Pinpoint the cell where the given text exists, returning its (x, y) midpoint coordinate. 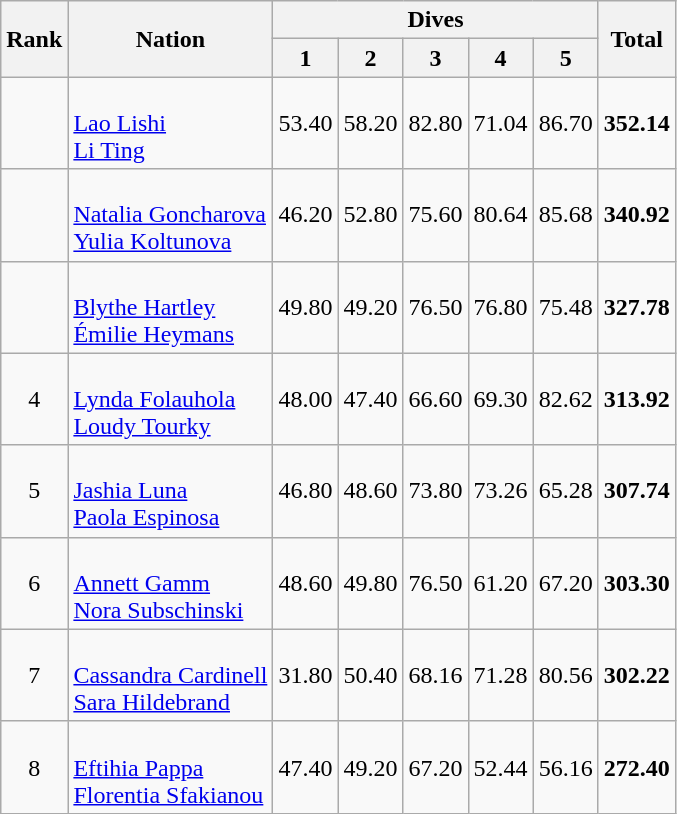
Eftihia Pappa Florentia Sfakianou (170, 767)
56.16 (566, 767)
50.40 (370, 675)
73.26 (500, 491)
73.80 (436, 491)
31.80 (306, 675)
80.56 (566, 675)
82.80 (436, 123)
Lao Lishi Li Ting (170, 123)
Nation (170, 39)
340.92 (636, 215)
Dives (436, 20)
8 (34, 767)
82.62 (566, 399)
71.28 (500, 675)
Jashia Luna Paola Espinosa (170, 491)
85.68 (566, 215)
Rank (34, 39)
65.28 (566, 491)
302.22 (636, 675)
1 (306, 58)
66.60 (436, 399)
58.20 (370, 123)
52.80 (370, 215)
272.40 (636, 767)
7 (34, 675)
69.30 (500, 399)
52.44 (500, 767)
Blythe Hartley Émilie Heymans (170, 307)
Natalia Goncharova Yulia Koltunova (170, 215)
Cassandra Cardinell Sara Hildebrand (170, 675)
61.20 (500, 583)
Total (636, 39)
3 (436, 58)
313.92 (636, 399)
Annett Gamm Nora Subschinski (170, 583)
76.80 (500, 307)
75.60 (436, 215)
Lynda Folauhola Loudy Tourky (170, 399)
86.70 (566, 123)
6 (34, 583)
68.16 (436, 675)
352.14 (636, 123)
327.78 (636, 307)
2 (370, 58)
48.00 (306, 399)
71.04 (500, 123)
75.48 (566, 307)
303.30 (636, 583)
53.40 (306, 123)
46.80 (306, 491)
307.74 (636, 491)
80.64 (500, 215)
46.20 (306, 215)
